Determine the [X, Y] coordinate at the center of the cell enclosing the given text.  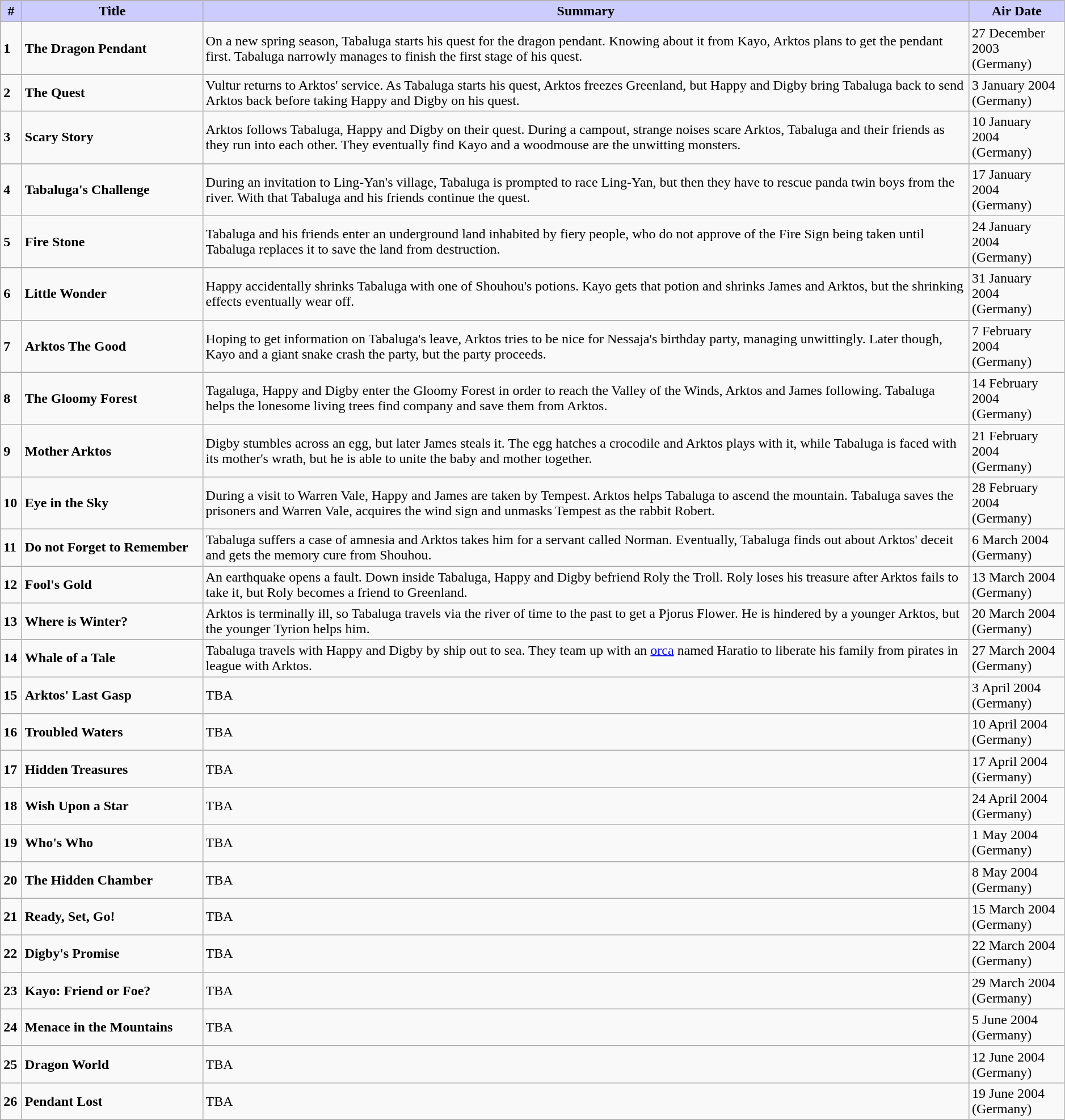
20 March 2004 (Germany) [1017, 622]
Hidden Treasures [112, 769]
17 January 2004 (Germany) [1017, 190]
Pendant Lost [112, 1101]
1 [11, 48]
19 June 2004 (Germany) [1017, 1101]
27 March 2004 (Germany) [1017, 658]
The Gloomy Forest [112, 398]
10 [11, 503]
6 March 2004 (Germany) [1017, 547]
The Hidden Chamber [112, 879]
3 April 2004 (Germany) [1017, 696]
# [11, 11]
Ready, Set, Go! [112, 917]
21 [11, 917]
Arktos The Good [112, 346]
Where is Winter? [112, 622]
13 [11, 622]
9 [11, 450]
The Dragon Pendant [112, 48]
3 January 2004 (Germany) [1017, 93]
10 January 2004 (Germany) [1017, 137]
Fire Stone [112, 242]
22 [11, 953]
Digby's Promise [112, 953]
29 March 2004 (Germany) [1017, 991]
Scary Story [112, 137]
28 February 2004 (Germany) [1017, 503]
11 [11, 547]
Troubled Waters [112, 732]
21 February 2004 (Germany) [1017, 450]
8 May 2004 (Germany) [1017, 879]
Menace in the Mountains [112, 1027]
24 April 2004 (Germany) [1017, 806]
27 December 2003 (Germany) [1017, 48]
20 [11, 879]
7 [11, 346]
Whale of a Tale [112, 658]
22 March 2004 (Germany) [1017, 953]
2 [11, 93]
Mother Arktos [112, 450]
Arktos' Last Gasp [112, 696]
8 [11, 398]
5 June 2004 (Germany) [1017, 1027]
Eye in the Sky [112, 503]
12 [11, 584]
31 January 2004 (Germany) [1017, 294]
13 March 2004 (Germany) [1017, 584]
23 [11, 991]
Fool's Gold [112, 584]
5 [11, 242]
18 [11, 806]
6 [11, 294]
Who's Who [112, 843]
4 [11, 190]
1 May 2004 (Germany) [1017, 843]
24 [11, 1027]
7 February 2004 (Germany) [1017, 346]
Tabaluga's Challenge [112, 190]
12 June 2004 (Germany) [1017, 1064]
Kayo: Friend or Foe? [112, 991]
Summary [586, 11]
14 February 2004 (Germany) [1017, 398]
26 [11, 1101]
Do not Forget to Remember [112, 547]
3 [11, 137]
25 [11, 1064]
Air Date [1017, 11]
19 [11, 843]
Title [112, 11]
Dragon World [112, 1064]
17 [11, 769]
Wish Upon a Star [112, 806]
10 April 2004 (Germany) [1017, 732]
Little Wonder [112, 294]
17 April 2004 (Germany) [1017, 769]
15 March 2004 (Germany) [1017, 917]
24 January 2004 (Germany) [1017, 242]
16 [11, 732]
14 [11, 658]
15 [11, 696]
The Quest [112, 93]
